Scan for the cell matching the given text and deliver its (X, Y) coordinate at center. 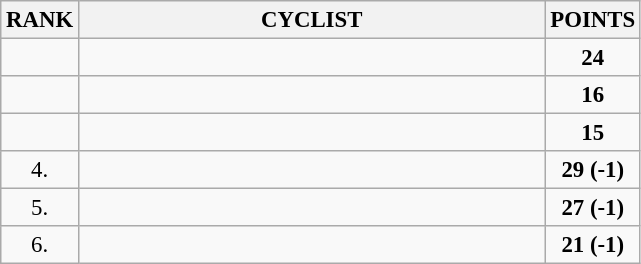
6. (40, 245)
RANK (40, 20)
5. (40, 208)
15 (592, 133)
27 (-1) (592, 208)
29 (-1) (592, 170)
CYCLIST (312, 20)
4. (40, 170)
21 (-1) (592, 245)
POINTS (592, 20)
24 (592, 58)
16 (592, 95)
